Search for the cell housing the specified text and yield its (X, Y) center coordinate. 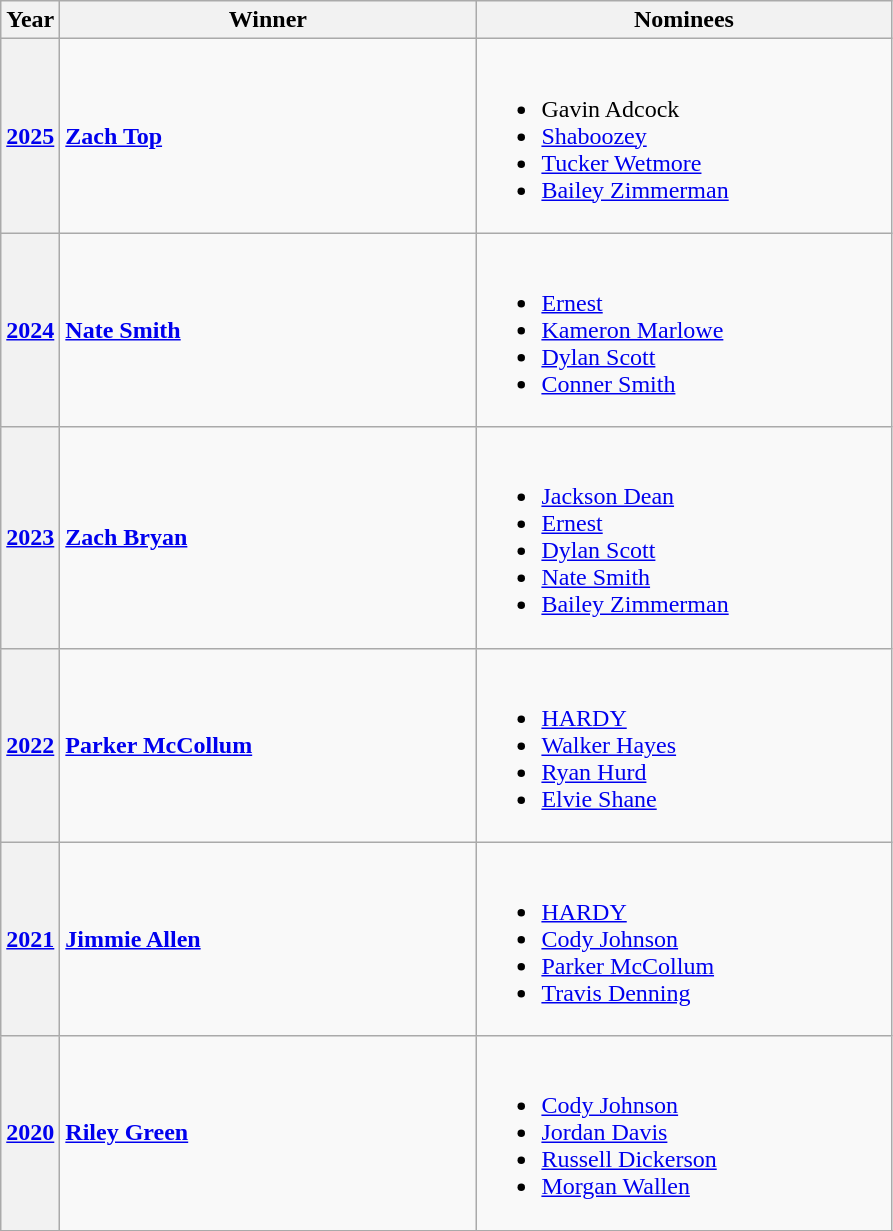
Parker McCollum (268, 745)
2020 (30, 1133)
HARDYCody JohnsonParker McCollumTravis Denning (684, 939)
Jackson DeanErnestDylan ScottNate SmithBailey Zimmerman (684, 538)
Zach Bryan (268, 538)
2023 (30, 538)
Riley Green (268, 1133)
Gavin AdcockShaboozeyTucker WetmoreBailey Zimmerman (684, 136)
Cody JohnsonJordan DavisRussell DickersonMorgan Wallen (684, 1133)
Nate Smith (268, 330)
Nominees (684, 20)
2024 (30, 330)
ErnestKameron MarloweDylan ScottConner Smith (684, 330)
Year (30, 20)
HARDYWalker HayesRyan HurdElvie Shane (684, 745)
2021 (30, 939)
Winner (268, 20)
2025 (30, 136)
2022 (30, 745)
Zach Top (268, 136)
Jimmie Allen (268, 939)
